Provide the (x, y) coordinate of the cell's center where the given text is located.  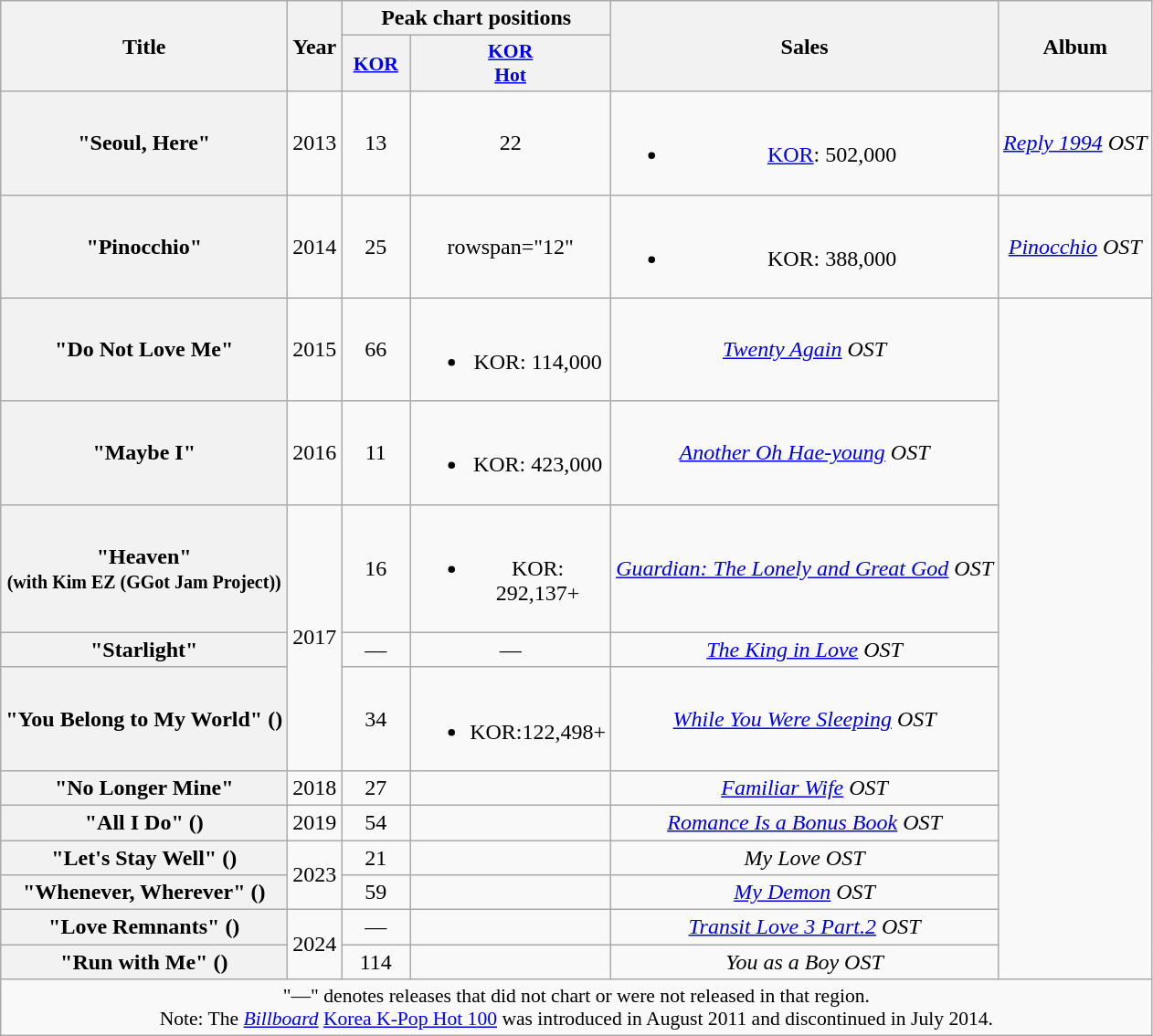
11 (376, 453)
"Do Not Love Me" (144, 349)
KOR:122,498+ (511, 718)
Another Oh Hae-young OST (805, 453)
"Heaven"(with Kim EZ (GGot Jam Project)) (144, 568)
Romance Is a Bonus Book OST (805, 822)
KOR: 114,000 (511, 349)
KOR: 388,000 (805, 247)
54 (376, 822)
The King in Love OST (805, 650)
2023 (314, 875)
"Maybe I" (144, 453)
59 (376, 893)
Title (144, 46)
Familiar Wife OST (805, 788)
While You Were Sleeping OST (805, 718)
2016 (314, 453)
"No Longer Mine" (144, 788)
"Run with Me" () (144, 962)
Guardian: The Lonely and Great God OST (805, 568)
22 (511, 143)
KOR: 502,000 (805, 143)
KORHot (511, 64)
You as a Boy OST (805, 962)
Album (1075, 46)
2024 (314, 945)
Peak chart positions (477, 18)
"Seoul, Here" (144, 143)
rowspan="12" (511, 247)
Transit Love 3 Part.2 OST (805, 927)
"Love Remnants" () (144, 927)
2017 (314, 638)
Year (314, 46)
"Pinocchio" (144, 247)
KOR: 292,137+ (511, 568)
2015 (314, 349)
My Love OST (805, 858)
"Let's Stay Well" () (144, 858)
2014 (314, 247)
KOR: 423,000 (511, 453)
66 (376, 349)
13 (376, 143)
16 (376, 568)
Reply 1994 OST (1075, 143)
"Starlight" (144, 650)
27 (376, 788)
Sales (805, 46)
"Whenever, Wherever" () (144, 893)
Pinocchio OST (1075, 247)
My Demon OST (805, 893)
114 (376, 962)
2019 (314, 822)
34 (376, 718)
21 (376, 858)
25 (376, 247)
2013 (314, 143)
"You Belong to My World" () (144, 718)
KOR (376, 64)
"All I Do" () (144, 822)
Twenty Again OST (805, 349)
2018 (314, 788)
